Output the [x, y] coordinate of the center of the cell containing the given text.  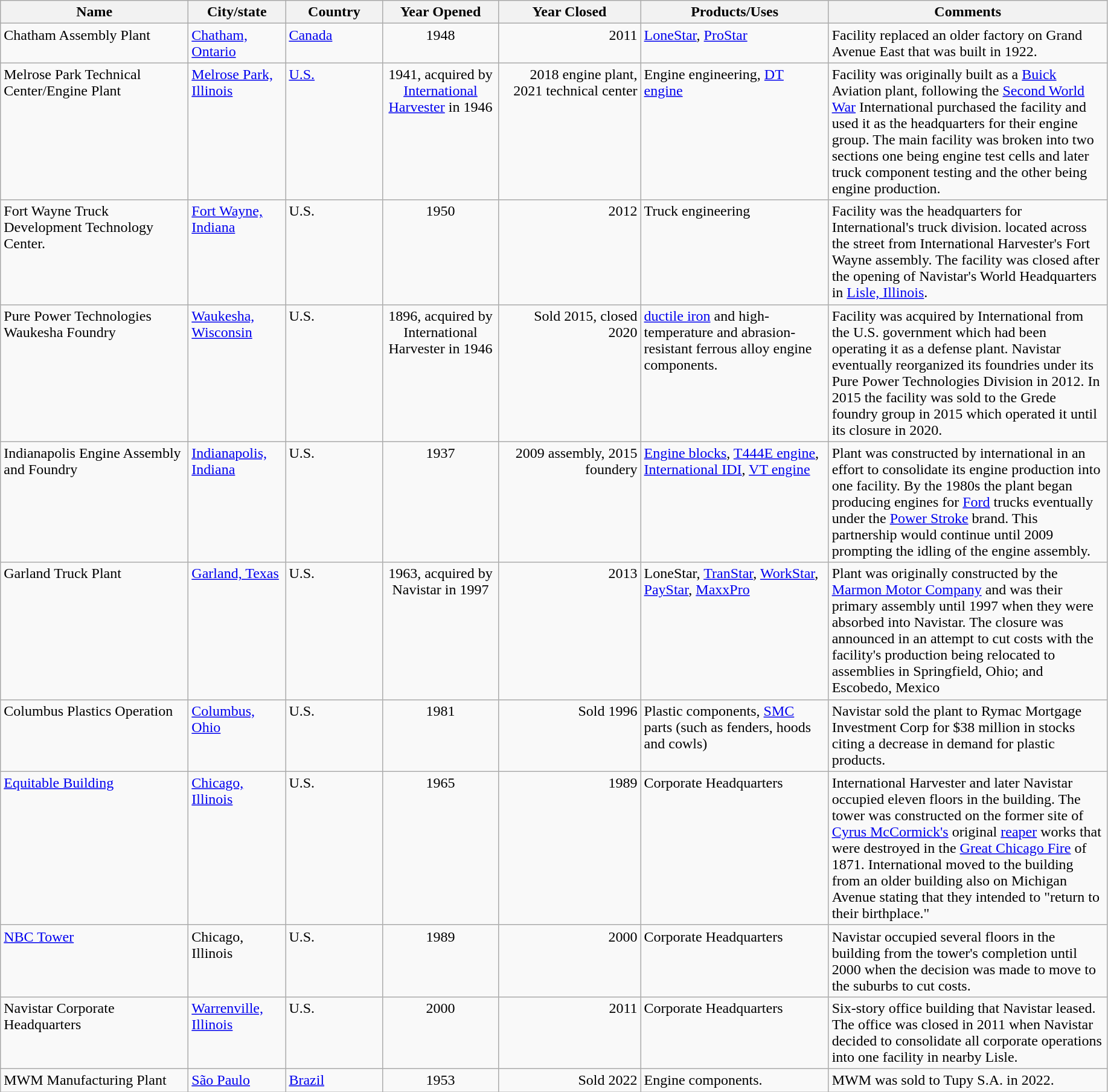
LoneStar, TranStar, WorkStar, PayStar, MaxxPro [734, 631]
1941, acquired by International Harvester in 1946 [441, 132]
1937 [441, 502]
Comments [967, 12]
NBC Tower [94, 960]
1981 [441, 736]
Warrenville, Illinois [237, 1033]
MWM was sold to Tupy S.A. in 2022. [967, 1080]
Columbus Plastics Operation [94, 736]
Sold 2022 [569, 1080]
Indianapolis Engine Assembly and Foundry [94, 502]
1896, acquired by International Harvester in 1946 [441, 373]
1963, acquired by Navistar in 1997 [441, 631]
Chatham, Ontario [237, 43]
Navistar Corporate Headquarters [94, 1033]
Equitable Building [94, 848]
2009 assembly, 2015 foundery [569, 502]
Engine blocks, T444E engine, International IDI, VT engine [734, 502]
ductile iron and high-temperature and abrasion-resistant ferrous alloy engine components. [734, 373]
Pure Power Technologies Waukesha Foundry [94, 373]
Year Opened [441, 12]
2012 [569, 252]
1948 [441, 43]
Melrose Park Technical Center/Engine Plant [94, 132]
Garland, Texas [237, 631]
Canada [335, 43]
Navistar sold the plant to Rymac Mortgage Investment Corp for $38 million in stocks citing a decrease in demand for plastic products. [967, 736]
Name [94, 12]
Sold 1996 [569, 736]
Truck engineering [734, 252]
Garland Truck Plant [94, 631]
Engine components. [734, 1080]
Country [335, 12]
1950 [441, 252]
Sold 2015, closed 2020 [569, 373]
Products/Uses [734, 12]
1965 [441, 848]
Waukesha, Wisconsin [237, 373]
2018 engine plant, 2021 technical center [569, 132]
City/state [237, 12]
1953 [441, 1080]
Plastic components, SMC parts (such as fenders, hoods and cowls) [734, 736]
Columbus, Ohio [237, 736]
Indianapolis, Indiana [237, 502]
Fort Wayne Truck Development Technology Center. [94, 252]
LoneStar, ProStar [734, 43]
Engine engineering, DT engine [734, 132]
Brazil [335, 1080]
Fort Wayne, Indiana [237, 252]
2013 [569, 631]
MWM Manufacturing Plant [94, 1080]
Chatham Assembly Plant [94, 43]
Melrose Park, Illinois [237, 132]
Facility replaced an older factory on Grand Avenue East that was built in 1922. [967, 43]
São Paulo [237, 1080]
Year Closed [569, 12]
